Determine the (X, Y) coordinate at the center of the cell enclosing the given text.  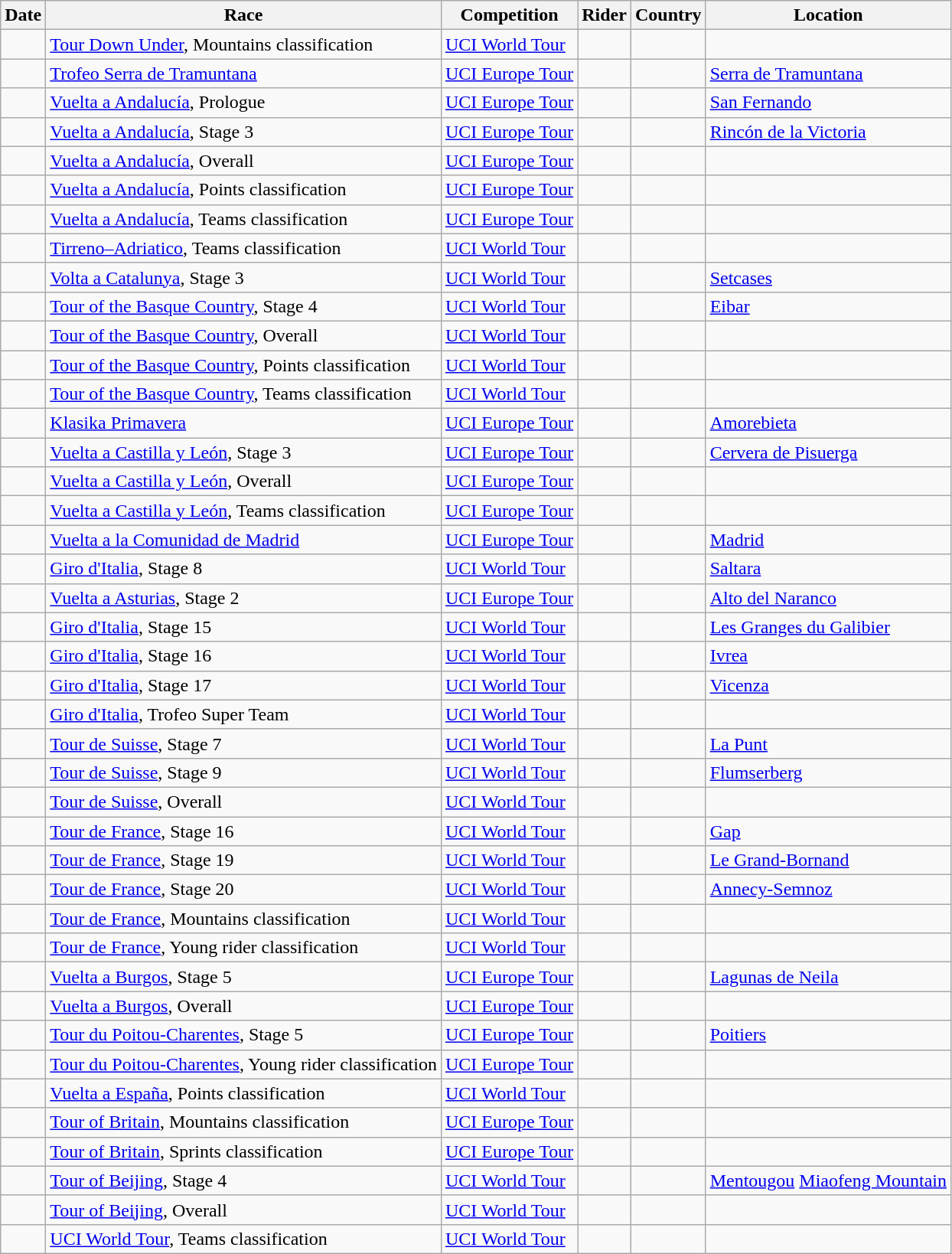
Tour of Britain, Sprints classification (243, 1151)
Tour of the Basque Country, Points classification (243, 365)
Les Granges du Galibier (828, 627)
Tour de Suisse, Stage 9 (243, 772)
Madrid (828, 540)
Vuelta a Andalucía, Prologue (243, 103)
Tour Down Under, Mountains classification (243, 44)
Vuelta a España, Points classification (243, 1093)
Giro d'Italia, Stage 15 (243, 627)
Tour de Suisse, Overall (243, 802)
Tour de France, Stage 16 (243, 831)
Tour of Beijing, Stage 4 (243, 1181)
Vicenza (828, 685)
Cervera de Pisuerga (828, 452)
Location (828, 15)
Klasika Primavera (243, 423)
Alto del Naranco (828, 598)
Vuelta a Burgos, Stage 5 (243, 977)
Setcases (828, 277)
Tour of Britain, Mountains classification (243, 1122)
Lagunas de Neila (828, 977)
Tour du Poitou-Charentes, Stage 5 (243, 1035)
Vuelta a Castilla y León, Overall (243, 482)
Trofeo Serra de Tramuntana (243, 73)
Annecy-Semnoz (828, 890)
Vuelta a Burgos, Overall (243, 1006)
Ivrea (828, 656)
Tour de Suisse, Stage 7 (243, 743)
Country (668, 15)
Tour de France, Mountains classification (243, 919)
Volta a Catalunya, Stage 3 (243, 277)
Vuelta a Castilla y León, Teams classification (243, 511)
Amorebieta (828, 423)
Tour of the Basque Country, Teams classification (243, 394)
Eibar (828, 306)
Flumserberg (828, 772)
Competition (509, 15)
Vuelta a Asturias, Stage 2 (243, 598)
Vuelta a Castilla y León, Stage 3 (243, 452)
Tour de France, Young rider classification (243, 948)
Vuelta a Andalucía, Points classification (243, 190)
Giro d'Italia, Stage 17 (243, 685)
Tour de France, Stage 19 (243, 860)
Vuelta a Andalucía, Stage 3 (243, 132)
Gap (828, 831)
Giro d'Italia, Trofeo Super Team (243, 714)
Vuelta a Andalucía, Teams classification (243, 219)
Serra de Tramuntana (828, 73)
Tour du Poitou-Charentes, Young rider classification (243, 1064)
Rider (605, 15)
Giro d'Italia, Stage 16 (243, 656)
Tour of the Basque Country, Stage 4 (243, 306)
Rincón de la Victoria (828, 132)
Race (243, 15)
Vuelta a Andalucía, Overall (243, 161)
Giro d'Italia, Stage 8 (243, 569)
UCI World Tour, Teams classification (243, 1239)
San Fernando (828, 103)
Mentougou Miaofeng Mountain (828, 1181)
Date (23, 15)
Tour de France, Stage 20 (243, 890)
Poitiers (828, 1035)
Tirreno–Adriatico, Teams classification (243, 248)
Tour of the Basque Country, Overall (243, 335)
La Punt (828, 743)
Tour of Beijing, Overall (243, 1210)
Le Grand-Bornand (828, 860)
Vuelta a la Comunidad de Madrid (243, 540)
Saltara (828, 569)
